Detect which cell encompasses the target text, then output its [x, y] center coordinate. 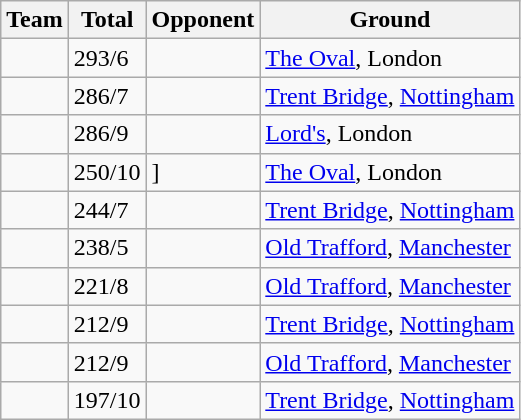
Ground [390, 20]
Lord's, London [390, 134]
286/9 [107, 134]
] [203, 172]
197/10 [107, 400]
250/10 [107, 172]
244/7 [107, 210]
221/8 [107, 286]
286/7 [107, 96]
Total [107, 20]
Opponent [203, 20]
238/5 [107, 248]
293/6 [107, 58]
Team [35, 20]
